Determine the (x, y) coordinate at the center of the cell enclosing the given text.  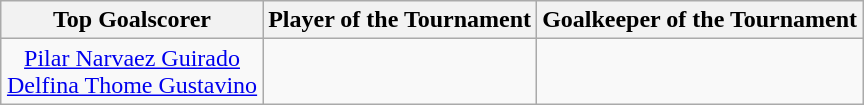
Goalkeeper of the Tournament (700, 20)
Top Goalscorer (132, 20)
Pilar Narvaez Guirado Delfina Thome Gustavino (132, 72)
Player of the Tournament (400, 20)
